From the cell containing the given text, extract its center point as (X, Y) coordinate. 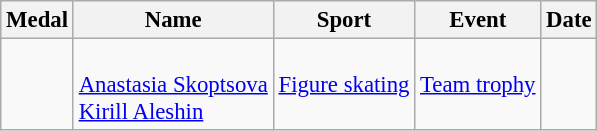
Team trophy (478, 85)
Sport (344, 20)
Figure skating (344, 85)
Date (569, 20)
Event (478, 20)
Anastasia SkoptsovaKirill Aleshin (173, 85)
Name (173, 20)
Medal (38, 20)
